For the text-containing cell, return its midpoint in (x, y) coordinate format. 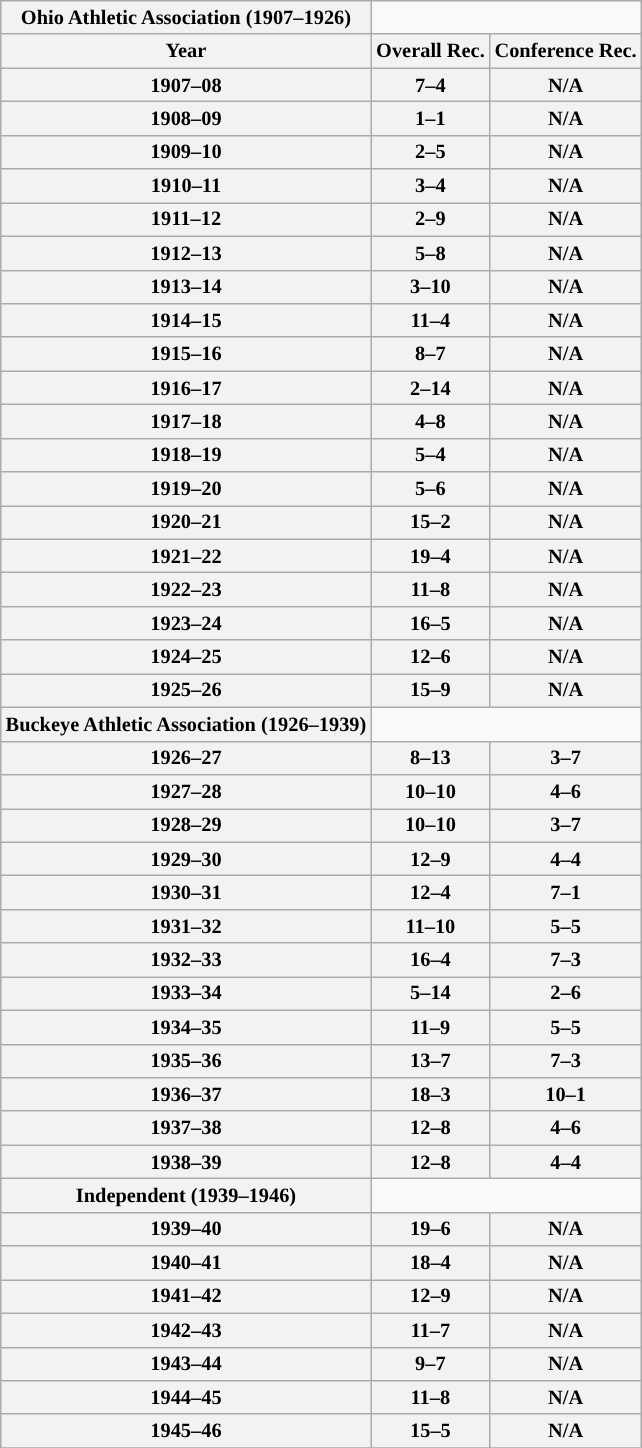
4–8 (430, 421)
10–1 (566, 1094)
1944–45 (186, 1397)
1936–37 (186, 1094)
11–10 (430, 926)
1938–39 (186, 1162)
19–4 (430, 556)
1–1 (430, 118)
1925–26 (186, 690)
1934–35 (186, 1027)
1911–12 (186, 219)
18–3 (430, 1094)
2–9 (430, 219)
1945–46 (186, 1431)
7–1 (566, 892)
Independent (1939–1946) (186, 1195)
18–4 (430, 1263)
1910–11 (186, 186)
8–13 (430, 758)
1935–36 (186, 1061)
1909–10 (186, 152)
1916–17 (186, 388)
Buckeye Athletic Association (1926–1939) (186, 724)
1933–34 (186, 993)
1929–30 (186, 859)
16–5 (430, 623)
Conference Rec. (566, 51)
2–5 (430, 152)
11–7 (430, 1330)
1928–29 (186, 825)
1922–23 (186, 589)
16–4 (430, 960)
1920–21 (186, 522)
9–7 (430, 1364)
1923–24 (186, 623)
1924–25 (186, 657)
1915–16 (186, 354)
11–9 (430, 1027)
1908–09 (186, 118)
15–2 (430, 522)
13–7 (430, 1061)
1921–22 (186, 556)
1926–27 (186, 758)
1932–33 (186, 960)
1931–32 (186, 926)
1941–42 (186, 1296)
1927–28 (186, 791)
1917–18 (186, 421)
5–14 (430, 993)
Overall Rec. (430, 51)
19–6 (430, 1229)
1914–15 (186, 320)
1939–40 (186, 1229)
5–6 (430, 489)
5–8 (430, 253)
2–14 (430, 388)
1918–19 (186, 455)
8–7 (430, 354)
15–5 (430, 1431)
11–4 (430, 320)
1940–41 (186, 1263)
15–9 (430, 690)
1912–13 (186, 253)
Year (186, 51)
2–6 (566, 993)
Ohio Athletic Association (1907–1926) (186, 17)
5–4 (430, 455)
12–4 (430, 892)
1913–14 (186, 287)
1907–08 (186, 85)
1919–20 (186, 489)
7–4 (430, 85)
12–6 (430, 657)
1943–44 (186, 1364)
1937–38 (186, 1128)
3–10 (430, 287)
3–4 (430, 186)
1942–43 (186, 1330)
1930–31 (186, 892)
